Output the [X, Y] coordinate of the center of the cell containing the given text.  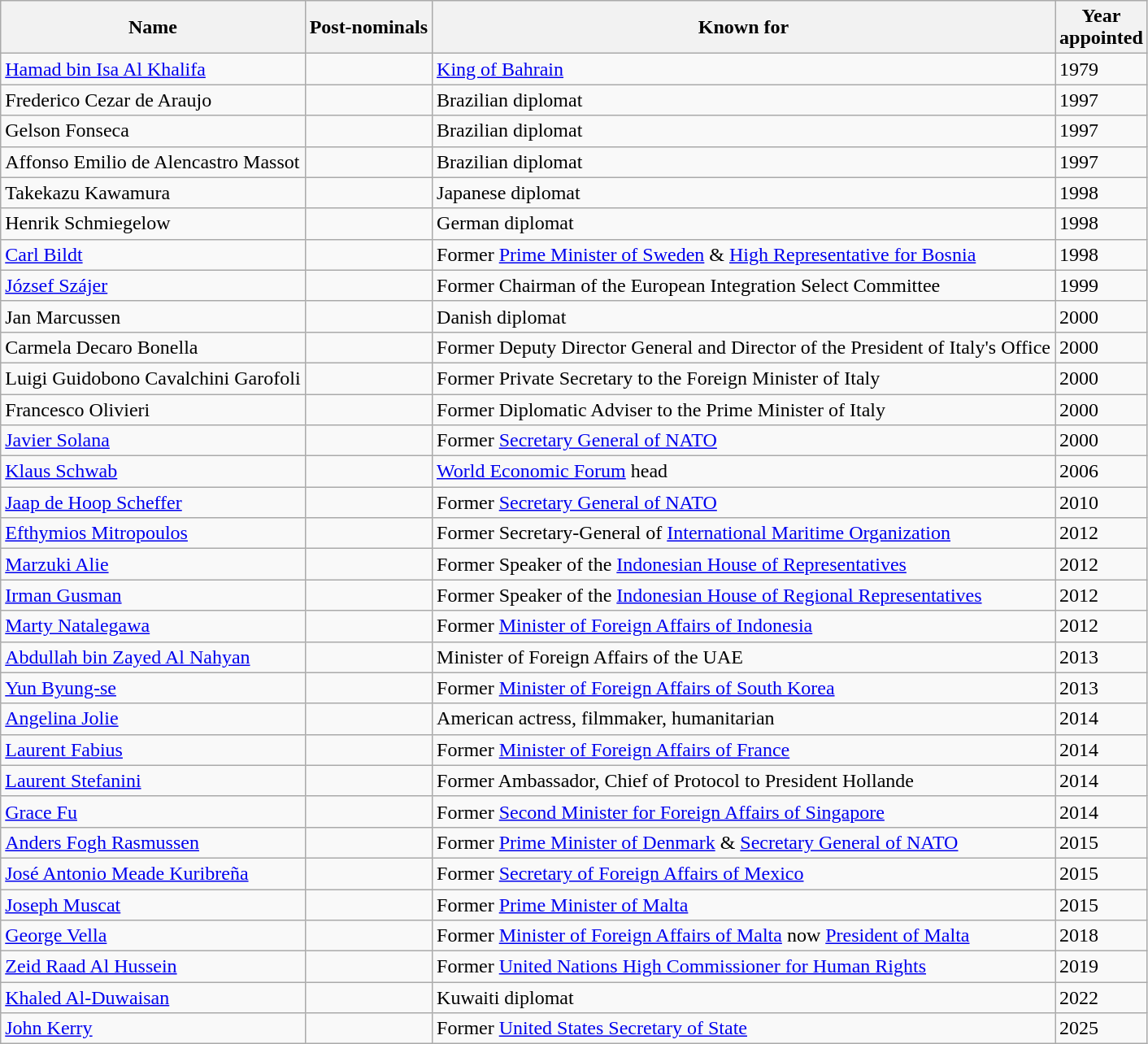
József Szájer [153, 285]
Name [153, 28]
Frederico Cezar de Araujo [153, 100]
Known for [744, 28]
2022 [1102, 998]
Former Private Secretary to the Foreign Minister of Italy [744, 378]
Klaus Schwab [153, 472]
German diplomat [744, 224]
Grace Fu [153, 811]
George Vella [153, 936]
Former Minister of Foreign Affairs of Malta now President of Malta [744, 936]
Marzuki Alie [153, 564]
Luigi Guidobono Cavalchini Garofoli [153, 378]
Former Secretary-General of International Maritime Organization [744, 533]
Former Prime Minister of Denmark & Secretary General of NATO [744, 842]
Yun Byung-se [153, 688]
Jan Marcussen [153, 316]
Yearappointed [1102, 28]
Gelson Fonseca [153, 131]
José Antonio Meade Kuribreña [153, 873]
2025 [1102, 1029]
Khaled Al-Duwaisan [153, 998]
American actress, filmmaker, humanitarian [744, 719]
Javier Solana [153, 441]
Affonso Emilio de Alencastro Massot [153, 162]
King of Bahrain [744, 69]
Jaap de Hoop Scheffer [153, 502]
Former Secretary of Foreign Affairs of Mexico [744, 873]
Former Minister of Foreign Affairs of France [744, 750]
Former Prime Minister of Malta [744, 905]
Hamad bin Isa Al Khalifa [153, 69]
Takekazu Kawamura [153, 193]
John Kerry [153, 1029]
2019 [1102, 967]
1979 [1102, 69]
2018 [1102, 936]
2006 [1102, 472]
Henrik Schmiegelow [153, 224]
Abdullah bin Zayed Al Nahyan [153, 657]
Marty Natalegawa [153, 626]
Former Deputy Director General and Director of the President of Italy's Office [744, 347]
Kuwaiti diplomat [744, 998]
Former United Nations High Commissioner for Human Rights [744, 967]
Former United States Secretary of State [744, 1029]
Japanese diplomat [744, 193]
Former Minister of Foreign Affairs of Indonesia [744, 626]
Joseph Muscat [153, 905]
Anders Fogh Rasmussen [153, 842]
2010 [1102, 502]
Laurent Fabius [153, 750]
World Economic Forum head [744, 472]
Zeid Raad Al Hussein [153, 967]
Former Diplomatic Adviser to the Prime Minister of Italy [744, 409]
Post-nominals [368, 28]
1999 [1102, 285]
Danish diplomat [744, 316]
Efthymios Mitropoulos [153, 533]
Former Prime Minister of Sweden & High Representative for Bosnia [744, 254]
Former Minister of Foreign Affairs of South Korea [744, 688]
Angelina Jolie [153, 719]
Former Second Minister for Foreign Affairs of Singapore [744, 811]
Francesco Olivieri [153, 409]
Former Speaker of the Indonesian House of Representatives [744, 564]
Former Ambassador, Chief of Protocol to President Hollande [744, 781]
Former Speaker of the Indonesian House of Regional Representatives [744, 595]
Irman Gusman [153, 595]
Carl Bildt [153, 254]
Minister of Foreign Affairs of the UAE [744, 657]
Former Chairman of the European Integration Select Committee [744, 285]
Carmela Decaro Bonella [153, 347]
Laurent Stefanini [153, 781]
